Search for the cell housing the specified text and yield its (x, y) center coordinate. 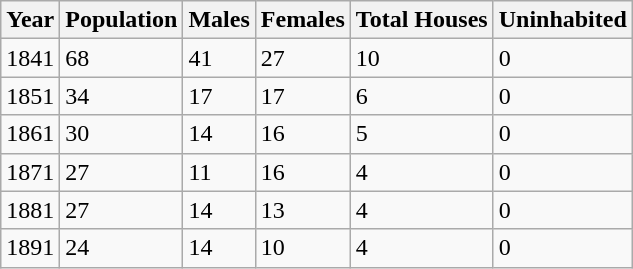
1841 (30, 58)
11 (219, 172)
Total Houses (422, 20)
1881 (30, 210)
Population (122, 20)
1861 (30, 134)
68 (122, 58)
41 (219, 58)
1851 (30, 96)
Males (219, 20)
34 (122, 96)
24 (122, 248)
Females (302, 20)
30 (122, 134)
6 (422, 96)
1871 (30, 172)
5 (422, 134)
Year (30, 20)
1891 (30, 248)
Uninhabited (562, 20)
13 (302, 210)
